Find where the given text appears and provide that cell's center as [X, Y] coordinate. 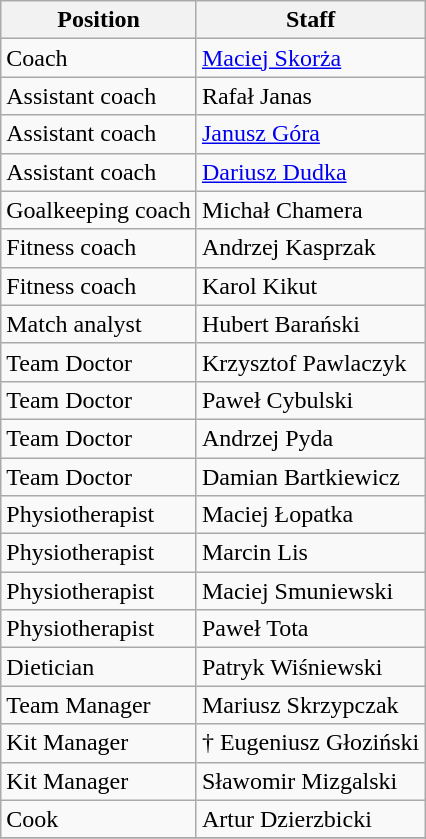
Maciej Skorża [310, 58]
Andrzej Kasprzak [310, 248]
Position [99, 20]
Paweł Cybulski [310, 400]
Damian Bartkiewicz [310, 477]
Marcin Lis [310, 553]
Staff [310, 20]
Dariusz Dudka [310, 172]
Michał Chamera [310, 210]
Cook [99, 819]
Patryk Wiśniewski [310, 667]
Dietician [99, 667]
Sławomir Mizgalski [310, 781]
Goalkeeping coach [99, 210]
Maciej Smuniewski [310, 591]
Rafał Janas [310, 96]
Paweł Tota [310, 629]
Karol Kikut [310, 286]
Team Manager [99, 705]
Krzysztof Pawlaczyk [310, 362]
Janusz Góra [310, 134]
† Eugeniusz Głoziński [310, 743]
Andrzej Pyda [310, 438]
Maciej Łopatka [310, 515]
Hubert Barański [310, 324]
Mariusz Skrzypczak [310, 705]
Coach [99, 58]
Artur Dzierzbicki [310, 819]
Match analyst [99, 324]
